Capture the cell that displays the provided text and extract its [x, y] central coordinate. 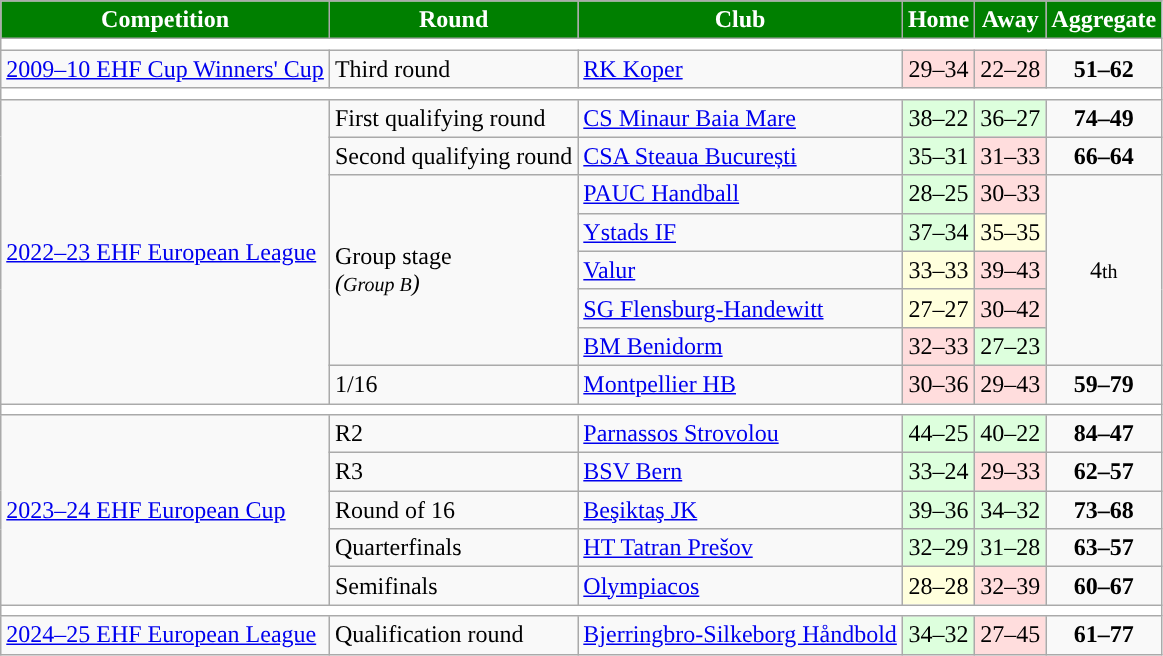
40–22 [1010, 434]
28–25 [938, 194]
Aggregate [1104, 20]
Olympiacos [740, 586]
27–23 [1010, 346]
29–33 [1010, 472]
R3 [453, 472]
Round [453, 20]
27–45 [1010, 635]
2022–23 EHF European League [166, 251]
73–68 [1104, 510]
Ystads IF [740, 232]
31–33 [1010, 156]
38–22 [938, 118]
66–64 [1104, 156]
Montpellier HB [740, 384]
Group stage(Group B) [453, 270]
33–24 [938, 472]
Quarterfinals [453, 548]
Beşiktaş JK [740, 510]
29–34 [938, 69]
61–77 [1104, 635]
37–34 [938, 232]
51–62 [1104, 69]
Qualification round [453, 635]
39–36 [938, 510]
22–28 [1010, 69]
2023–24 EHF European Cup [166, 510]
84–47 [1104, 434]
35–31 [938, 156]
60–67 [1104, 586]
Parnassos Strovolou [740, 434]
PAUC Handball [740, 194]
CSA Steaua București [740, 156]
Second qualifying round [453, 156]
Semifinals [453, 586]
SG Flensburg-Handewitt [740, 308]
33–33 [938, 270]
R2 [453, 434]
BM Benidorm [740, 346]
32–29 [938, 548]
HT Tatran Prešov [740, 548]
2024–25 EHF European League [166, 635]
CS Minaur Baia Mare [740, 118]
30–36 [938, 384]
4th [1104, 270]
28–28 [938, 586]
First qualifying round [453, 118]
29–43 [1010, 384]
1/16 [453, 384]
Away [1010, 20]
62–57 [1104, 472]
32–33 [938, 346]
BSV Bern [740, 472]
Competition [166, 20]
63–57 [1104, 548]
44–25 [938, 434]
Bjerringbro-Silkeborg Håndbold [740, 635]
35–35 [1010, 232]
30–33 [1010, 194]
31–28 [1010, 548]
59–79 [1104, 384]
39–43 [1010, 270]
Home [938, 20]
30–42 [1010, 308]
Round of 16 [453, 510]
2009–10 EHF Cup Winners' Cup [166, 69]
74–49 [1104, 118]
RK Koper [740, 69]
27–27 [938, 308]
32–39 [1010, 586]
Valur [740, 270]
36–27 [1010, 118]
Third round [453, 69]
Club [740, 20]
